Locate the cell with the specified text and output its [X, Y] center coordinate. 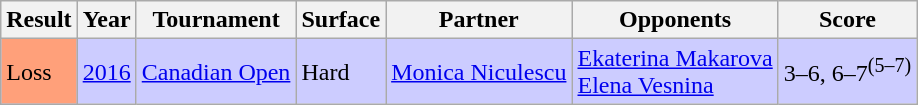
Canadian Open [216, 72]
Year [106, 20]
Result [39, 20]
Opponents [675, 20]
Monica Niculescu [479, 72]
Loss [39, 72]
Score [847, 20]
2016 [106, 72]
Ekaterina Makarova Elena Vesnina [675, 72]
3–6, 6–7(5–7) [847, 72]
Hard [341, 72]
Surface [341, 20]
Tournament [216, 20]
Partner [479, 20]
